Detect which cell encompasses the target text, then output its (X, Y) center coordinate. 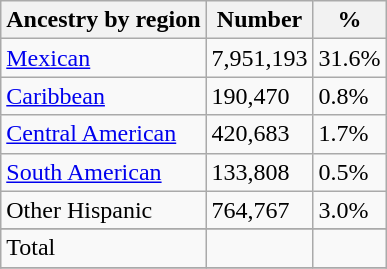
Number (260, 20)
Caribbean (104, 96)
South American (104, 172)
764,767 (260, 210)
% (350, 20)
Mexican (104, 58)
0.8% (350, 96)
133,808 (260, 172)
Other Hispanic (104, 210)
420,683 (260, 134)
190,470 (260, 96)
Total (104, 248)
1.7% (350, 134)
31.6% (350, 58)
7,951,193 (260, 58)
0.5% (350, 172)
3.0% (350, 210)
Ancestry by region (104, 20)
Central American (104, 134)
